Locate the cell with the specified text and output its [X, Y] center coordinate. 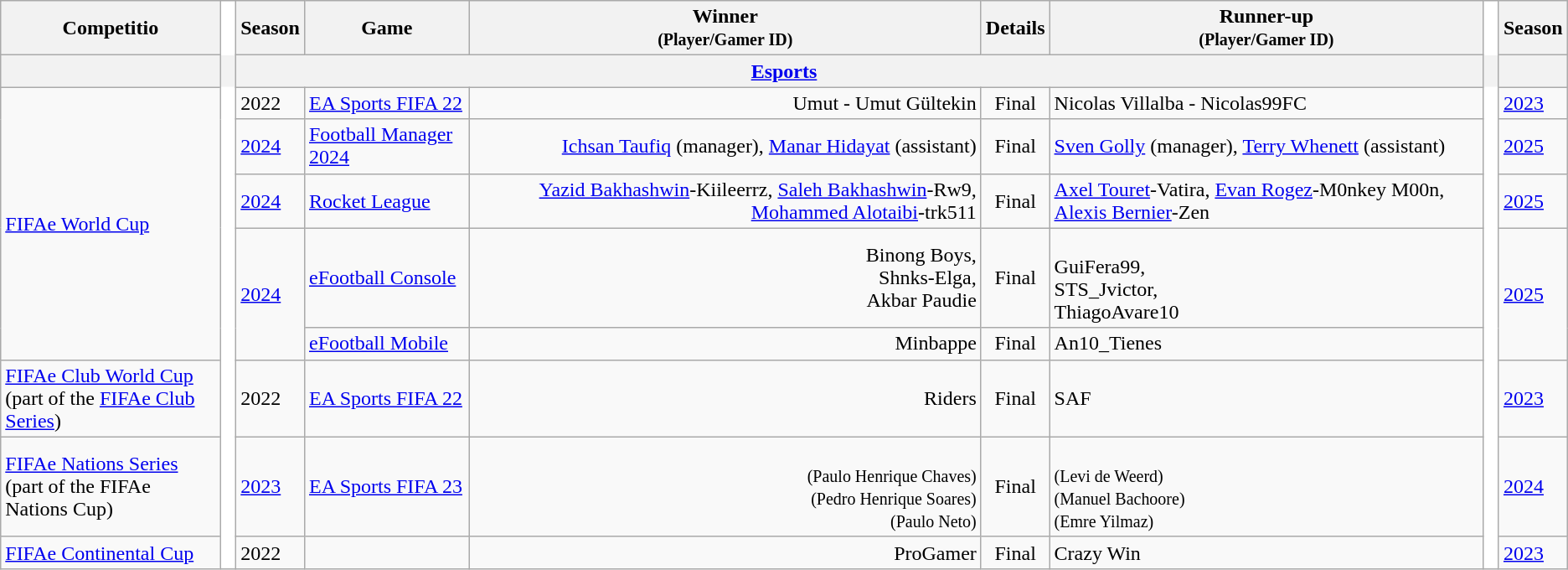
(Paulo Henrique Chaves)(Pedro Henrique Soares)(Paulo Neto) [725, 486]
EA Sports FIFA 23 [387, 486]
ProGamer [725, 552]
Winner(Player/Gamer ID) [725, 28]
Nicolas Villalba - Nicolas99FC [1266, 103]
GuiFera99,STS_Jvictor,ThiagoAvare10 [1266, 278]
Minbappe [725, 344]
Binong Boys,Shnks-Elga,Akbar Paudie [725, 278]
FIFAe Continental Cup [111, 552]
FIFAe Club World Cup(part of the FIFAe Club Series) [111, 398]
Competitio [111, 28]
Esports [784, 71]
eFootball Console [387, 278]
Umut - Umut Gültekin [725, 103]
Football Manager 2024 [387, 146]
Riders [725, 398]
Crazy Win [1266, 552]
An10_Tienes [1266, 344]
Sven Golly (manager), Terry Whenett (assistant) [1266, 146]
Game [387, 28]
(Levi de Weerd)(Manuel Bachoore)(Emre Yilmaz) [1266, 486]
eFootball Mobile [387, 344]
FIFAe Nations Series(part of the FIFAe Nations Cup) [111, 486]
FIFAe World Cup [111, 223]
Axel Touret-Vatira, Evan Rogez-M0nkey M00n, Alexis Bernier-Zen [1266, 201]
Yazid Bakhashwin-Kiileerrz, Saleh Bakhashwin-Rw9, Mohammed Alotaibi-trk511 [725, 201]
SAF [1266, 398]
Ichsan Taufiq (manager), Manar Hidayat (assistant) [725, 146]
Details [1015, 28]
Rocket League [387, 201]
Runner-up(Player/Gamer ID) [1266, 28]
